From the cell containing the given text, extract its center point as [X, Y] coordinate. 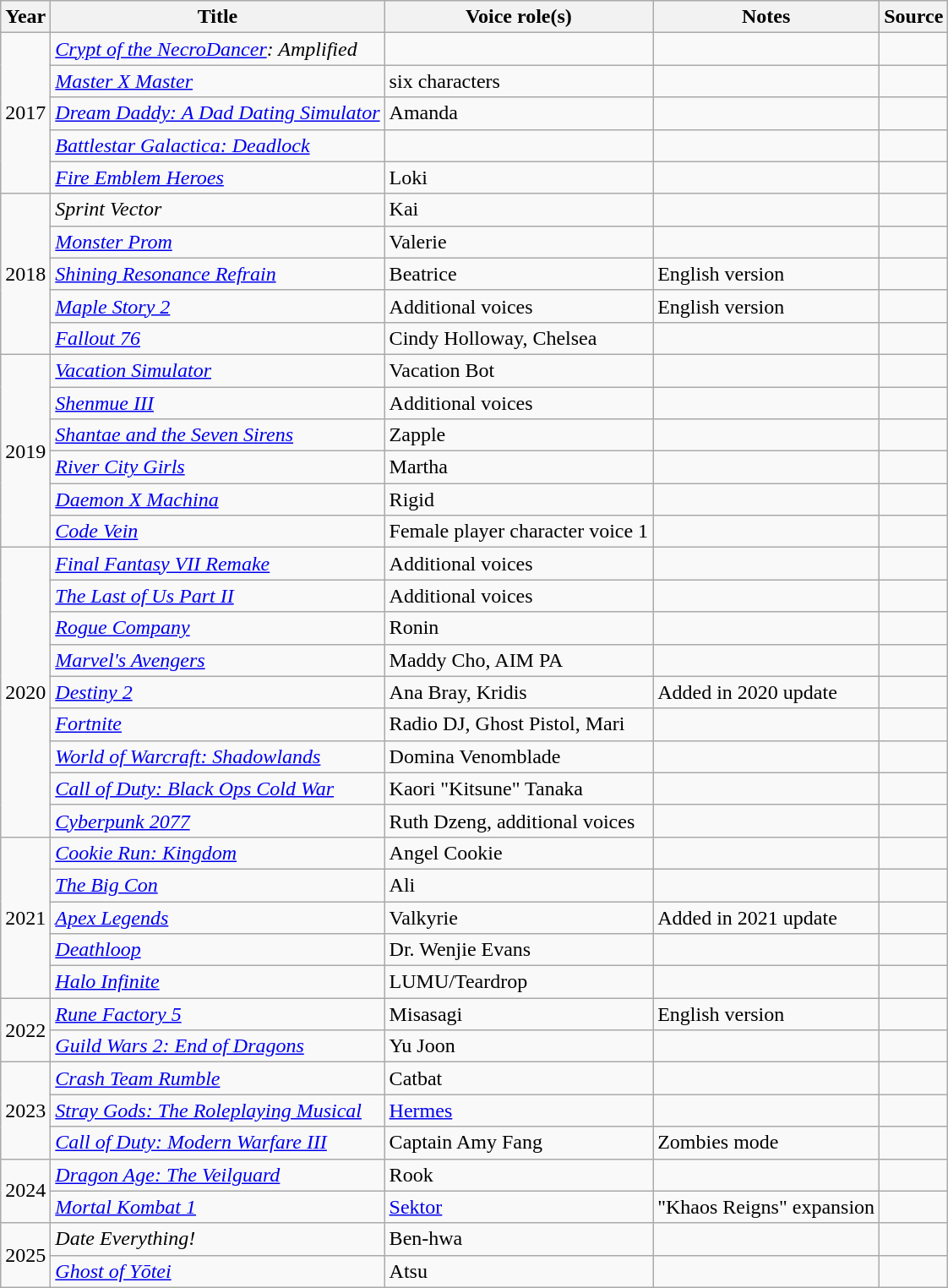
River City Girls [218, 467]
Daemon X Machina [218, 499]
Martha [519, 467]
six characters [519, 81]
Call of Duty: Black Ops Cold War [218, 789]
Angel Cookie [519, 853]
Apex Legends [218, 917]
The Last of Us Part II [218, 596]
Sprint Vector [218, 210]
2018 [25, 274]
Fallout 76 [218, 338]
Valkyrie [519, 917]
2019 [25, 450]
Kaori "Kitsune" Tanaka [519, 789]
Ana Bray, Kridis [519, 692]
2022 [25, 1030]
Beatrice [519, 274]
Call of Duty: Modern Warfare III [218, 1143]
Title [218, 17]
Radio DJ, Ghost Pistol, Mari [519, 724]
Crash Team Rumble [218, 1078]
Deathloop [218, 950]
Maddy Cho, AIM PA [519, 660]
Domina Venomblade [519, 756]
Year [25, 17]
Ben-hwa [519, 1239]
Dream Daddy: A Dad Dating Simulator [218, 113]
Yu Joon [519, 1046]
Rogue Company [218, 628]
Vacation Simulator [218, 370]
Source [914, 17]
2023 [25, 1111]
Master X Master [218, 81]
Shenmue III [218, 403]
Misasagi [519, 1014]
Sektor [519, 1207]
2025 [25, 1255]
Mortal Kombat 1 [218, 1207]
Dragon Age: The Veilguard [218, 1175]
Loki [519, 177]
2021 [25, 917]
Rook [519, 1175]
Valerie [519, 242]
Added in 2021 update [766, 917]
Atsu [519, 1271]
Rigid [519, 499]
Kai [519, 210]
Final Fantasy VII Remake [218, 564]
Ronin [519, 628]
Zapple [519, 435]
Halo Infinite [218, 982]
Shining Resonance Refrain [218, 274]
Cookie Run: Kingdom [218, 853]
The Big Con [218, 885]
Amanda [519, 113]
Stray Gods: The Roleplaying Musical [218, 1111]
Monster Prom [218, 242]
Added in 2020 update [766, 692]
Cyberpunk 2077 [218, 821]
Catbat [519, 1078]
Notes [766, 17]
Code Vein [218, 532]
Ruth Dzeng, additional voices [519, 821]
Marvel's Avengers [218, 660]
Captain Amy Fang [519, 1143]
Cindy Holloway, Chelsea [519, 338]
Hermes [519, 1111]
Zombies mode [766, 1143]
Date Everything! [218, 1239]
Shantae and the Seven Sirens [218, 435]
Vacation Bot [519, 370]
Crypt of the NecroDancer: Amplified [218, 49]
Ghost of Yōtei [218, 1271]
Voice role(s) [519, 17]
Ali [519, 885]
2020 [25, 693]
Dr. Wenjie Evans [519, 950]
Rune Factory 5 [218, 1014]
Female player character voice 1 [519, 532]
Fire Emblem Heroes [218, 177]
World of Warcraft: Shadowlands [218, 756]
Destiny 2 [218, 692]
Battlestar Galactica: Deadlock [218, 145]
Guild Wars 2: End of Dragons [218, 1046]
Fortnite [218, 724]
2017 [25, 113]
Maple Story 2 [218, 306]
"Khaos Reigns" expansion [766, 1207]
2024 [25, 1191]
LUMU/Teardrop [519, 982]
